Provide the [x, y] coordinate of the cell's center where the given text is located.  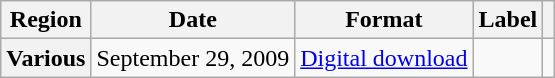
Region [46, 20]
Various [46, 58]
Label [508, 20]
Digital download [384, 58]
Format [384, 20]
September 29, 2009 [193, 58]
Date [193, 20]
